Scan for the cell matching the given text and deliver its (x, y) coordinate at center. 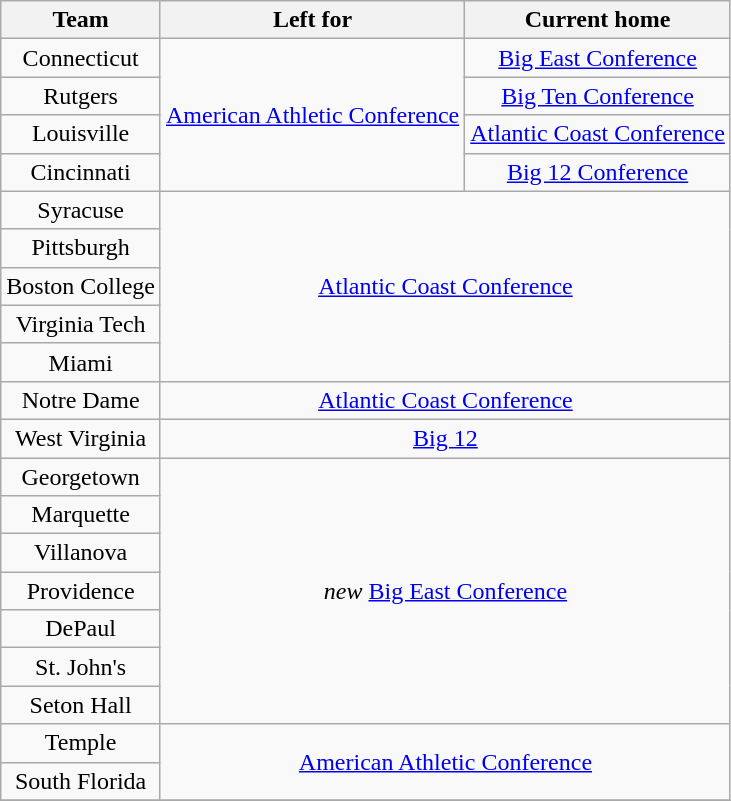
Villanova (81, 553)
West Virginia (81, 438)
Temple (81, 743)
Big Ten Conference (598, 96)
Georgetown (81, 477)
Notre Dame (81, 400)
Team (81, 20)
South Florida (81, 781)
Cincinnati (81, 172)
Big 12 (445, 438)
Big 12 Conference (598, 172)
Virginia Tech (81, 324)
Big East Conference (598, 58)
new Big East Conference (445, 591)
Marquette (81, 515)
Providence (81, 591)
Rutgers (81, 96)
Syracuse (81, 210)
Boston College (81, 286)
DePaul (81, 629)
Pittsburgh (81, 248)
St. John's (81, 667)
Current home (598, 20)
Louisville (81, 134)
Connecticut (81, 58)
Miami (81, 362)
Seton Hall (81, 705)
Left for (312, 20)
